Identify which cell holds the provided text, then report its (x, y) central coordinate. 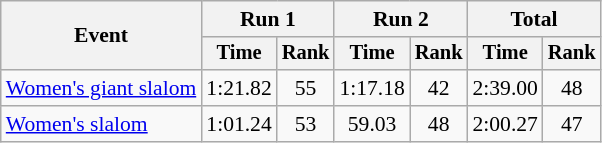
Women's giant slalom (102, 88)
Event (102, 36)
42 (439, 88)
1:17.18 (372, 88)
47 (572, 124)
Run 1 (268, 19)
2:00.27 (504, 124)
2:39.00 (504, 88)
Run 2 (400, 19)
1:01.24 (238, 124)
53 (306, 124)
59.03 (372, 124)
1:21.82 (238, 88)
Total (534, 19)
55 (306, 88)
Women's slalom (102, 124)
